Return the (X, Y) coordinate for the center point of the cell that contains the specified text.  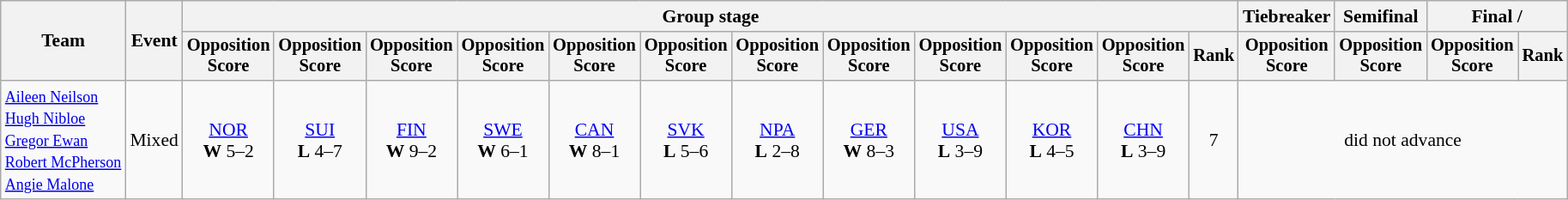
SWE W 6–1 (503, 140)
NPA L 2–8 (778, 140)
Team (64, 41)
NOR W 5–2 (228, 140)
USAL 3–9 (961, 140)
Tiebreaker (1286, 16)
CHNL 3–9 (1143, 140)
SUI L 4–7 (319, 140)
CAN W 8–1 (594, 140)
FIN W 9–2 (412, 140)
Aileen NeilsonHugh NibloeGregor EwanRobert McPhersonAngie Malone (64, 140)
did not advance (1402, 140)
KORL 4–5 (1052, 140)
Group stage (711, 16)
Final / (1497, 16)
GERW 8–3 (869, 140)
Mixed (154, 140)
7 (1214, 140)
Event (154, 41)
Semifinal (1380, 16)
SVK L 5–6 (687, 140)
